Detect which cell encompasses the target text, then output its (X, Y) center coordinate. 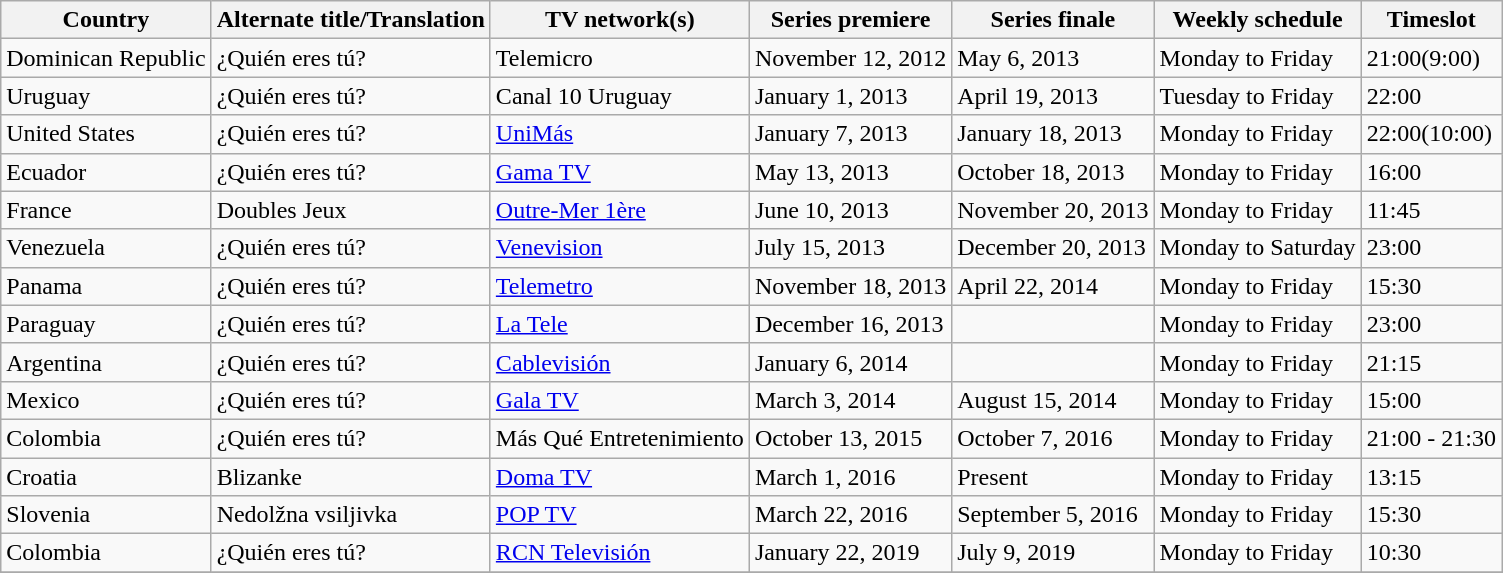
July 9, 2019 (1053, 553)
Dominican Republic (106, 58)
Venezuela (106, 248)
October 18, 2013 (1053, 172)
Cablevisión (620, 362)
Gala TV (620, 400)
December 16, 2013 (850, 324)
15:00 (1431, 400)
10:30 (1431, 553)
Telemetro (620, 286)
April 19, 2013 (1053, 96)
Venevision (620, 248)
June 10, 2013 (850, 210)
March 3, 2014 (850, 400)
11:45 (1431, 210)
September 5, 2016 (1053, 515)
Slovenia (106, 515)
Series premiere (850, 20)
22:00(10:00) (1431, 134)
POP TV (620, 515)
TV network(s) (620, 20)
November 18, 2013 (850, 286)
October 13, 2015 (850, 438)
January 1, 2013 (850, 96)
Canal 10 Uruguay (620, 96)
May 13, 2013 (850, 172)
Country (106, 20)
December 20, 2013 (1053, 248)
August 15, 2014 (1053, 400)
Ecuador (106, 172)
Argentina (106, 362)
July 15, 2013 (850, 248)
April 22, 2014 (1053, 286)
November 12, 2012 (850, 58)
Doubles Jeux (350, 210)
Timeslot (1431, 20)
Uruguay (106, 96)
October 7, 2016 (1053, 438)
Alternate title/Translation (350, 20)
France (106, 210)
16:00 (1431, 172)
May 6, 2013 (1053, 58)
Doma TV (620, 477)
Outre-Mer 1ère (620, 210)
March 22, 2016 (850, 515)
13:15 (1431, 477)
January 18, 2013 (1053, 134)
November 20, 2013 (1053, 210)
Tuesday to Friday (1258, 96)
UniMás (620, 134)
Panama (106, 286)
Telemicro (620, 58)
Nedolžna vsiljivka (350, 515)
January 6, 2014 (850, 362)
Monday to Saturday (1258, 248)
Blizanke (350, 477)
Series finale (1053, 20)
Croatia (106, 477)
March 1, 2016 (850, 477)
21:15 (1431, 362)
RCN Televisión (620, 553)
La Tele (620, 324)
Paraguay (106, 324)
21:00 - 21:30 (1431, 438)
21:00(9:00) (1431, 58)
Present (1053, 477)
United States (106, 134)
January 7, 2013 (850, 134)
Más Qué Entretenimiento (620, 438)
Mexico (106, 400)
Gama TV (620, 172)
Weekly schedule (1258, 20)
January 22, 2019 (850, 553)
22:00 (1431, 96)
